Pinpoint the cell where the given text exists, returning its (x, y) midpoint coordinate. 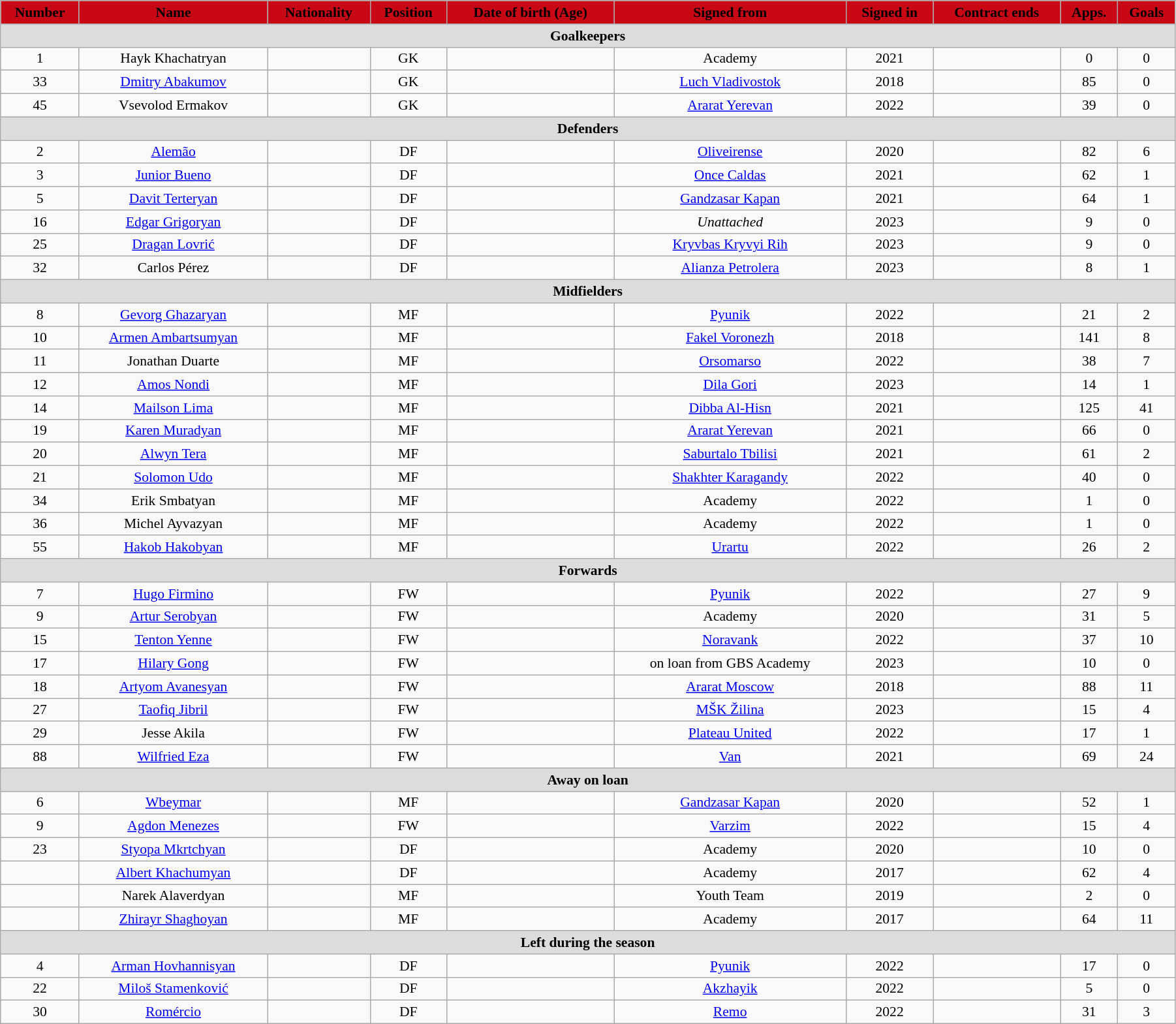
Hayk Khachatryan (173, 59)
Alemão (173, 152)
Vsevolod Ermakov (173, 106)
141 (1089, 338)
33 (40, 82)
Michel Ayvazyan (173, 524)
Gevorg Ghazaryan (173, 315)
Albert Khachumyan (173, 873)
Youth Team (730, 896)
40 (1089, 478)
Romércio (173, 1012)
Shakhter Karagandy (730, 478)
Kryvbas Kryvyi Rih (730, 245)
30 (40, 1012)
Number (40, 12)
Goals (1147, 12)
66 (1089, 431)
Hugo Firmino (173, 594)
Oliveirense (730, 152)
2019 (889, 896)
Alianza Petrolera (730, 268)
Junior Bueno (173, 176)
36 (40, 524)
Karen Muradyan (173, 431)
Dila Gori (730, 384)
37 (1089, 640)
Signed from (730, 12)
Hakob Hakobyan (173, 548)
Edgar Grigoryan (173, 222)
Plateau United (730, 734)
Narek Alaverdyan (173, 896)
Agdon Menezes (173, 826)
Wbeymar (173, 803)
85 (1089, 82)
24 (1147, 756)
Position (409, 12)
Nationality (318, 12)
Ararat Moscow (730, 687)
Name (173, 12)
Amos Nondi (173, 384)
Unattached (730, 222)
Noravank (730, 640)
Date of birth (Age) (530, 12)
Styopa Mkrtchyan (173, 850)
Remo (730, 1012)
Mailson Lima (173, 408)
18 (40, 687)
Artyom Avanesyan (173, 687)
Carlos Pérez (173, 268)
Midfielders (588, 292)
on loan from GBS Academy (730, 664)
Zhirayr Shaghoyan (173, 920)
Forwards (588, 570)
38 (1089, 362)
12 (40, 384)
25 (40, 245)
Davit Terteryan (173, 198)
Jesse Akila (173, 734)
Goalkeepers (588, 36)
34 (40, 501)
Once Caldas (730, 176)
61 (1089, 454)
Contract ends (997, 12)
Wilfried Eza (173, 756)
26 (1089, 548)
Left during the season (588, 942)
Jonathan Duarte (173, 362)
Akzhayik (730, 989)
22 (40, 989)
Apps. (1089, 12)
Varzim (730, 826)
69 (1089, 756)
19 (40, 431)
Taofiq Jibril (173, 710)
Dibba Al-Hisn (730, 408)
Miloš Stamenković (173, 989)
Dragan Lovrić (173, 245)
Dmitry Abakumov (173, 82)
82 (1089, 152)
Artur Serobyan (173, 617)
29 (40, 734)
Urartu (730, 548)
Luch Vladivostok (730, 82)
Away on loan (588, 780)
41 (1147, 408)
Armen Ambartsumyan (173, 338)
Saburtalo Tbilisi (730, 454)
MŠK Žilina (730, 710)
125 (1089, 408)
Erik Smbatyan (173, 501)
20 (40, 454)
Hilary Gong (173, 664)
Fakel Voronezh (730, 338)
Orsomarso (730, 362)
Van (730, 756)
16 (40, 222)
Signed in (889, 12)
23 (40, 850)
Arman Hovhannisyan (173, 966)
32 (40, 268)
Defenders (588, 129)
45 (40, 106)
55 (40, 548)
Alwyn Tera (173, 454)
52 (1089, 803)
Tenton Yenne (173, 640)
39 (1089, 106)
Solomon Udo (173, 478)
